Return (X, Y) of the center of cell containing provided text 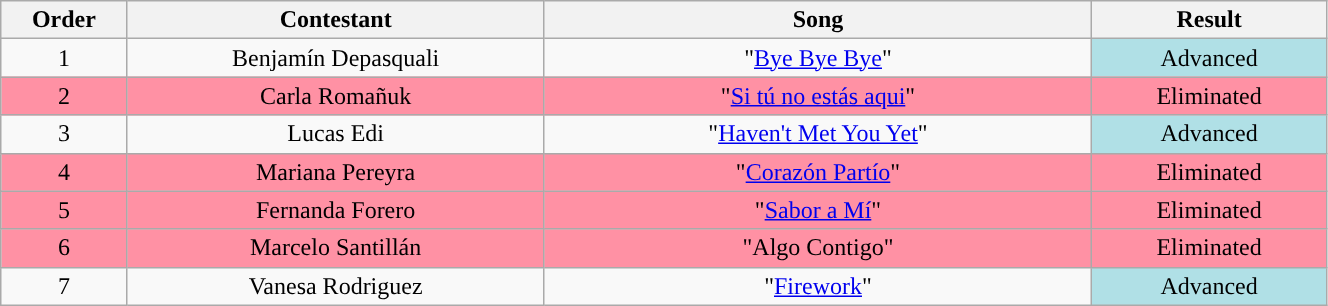
"Bye Bye Bye" (818, 58)
2 (64, 96)
1 (64, 58)
Vanesa Rodriguez (336, 286)
"Corazón Partío" (818, 172)
5 (64, 210)
3 (64, 134)
Carla Romañuk (336, 96)
Lucas Edi (336, 134)
4 (64, 172)
Benjamín Depasquali (336, 58)
"Sabor a Mí" (818, 210)
Contestant (336, 20)
Song (818, 20)
"Haven't Met You Yet" (818, 134)
Marcelo Santillán (336, 248)
"Firework" (818, 286)
"Algo Contigo" (818, 248)
Mariana Pereyra (336, 172)
7 (64, 286)
6 (64, 248)
Result (1210, 20)
Fernanda Forero (336, 210)
"Si tú no estás aqui" (818, 96)
Order (64, 20)
